Provide the [x, y] coordinate of the cell's center where the given text is located.  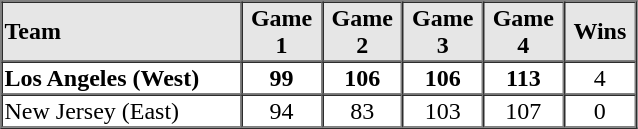
Game 4 [524, 32]
94 [282, 110]
99 [282, 78]
Game 1 [282, 32]
New Jersey (East) [122, 110]
0 [600, 110]
83 [362, 110]
Wins [600, 32]
Los Angeles (West) [122, 78]
4 [600, 78]
103 [442, 110]
Game 3 [442, 32]
113 [524, 78]
Game 2 [362, 32]
Team [122, 32]
107 [524, 110]
